Pinpoint the cell where the given text exists, returning its [x, y] midpoint coordinate. 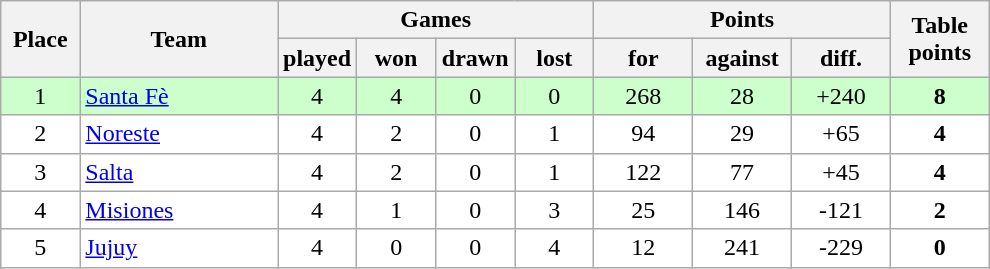
won [396, 58]
against [742, 58]
-229 [842, 248]
8 [940, 96]
Place [40, 39]
+65 [842, 134]
+45 [842, 172]
28 [742, 96]
241 [742, 248]
94 [644, 134]
diff. [842, 58]
77 [742, 172]
Points [742, 20]
Games [436, 20]
Tablepoints [940, 39]
268 [644, 96]
25 [644, 210]
Santa Fè [179, 96]
-121 [842, 210]
played [318, 58]
drawn [476, 58]
5 [40, 248]
Salta [179, 172]
Misiones [179, 210]
for [644, 58]
12 [644, 248]
lost [554, 58]
29 [742, 134]
Noreste [179, 134]
122 [644, 172]
+240 [842, 96]
146 [742, 210]
Jujuy [179, 248]
Team [179, 39]
